Return the [x, y] coordinate for the center point of the cell that contains the specified text.  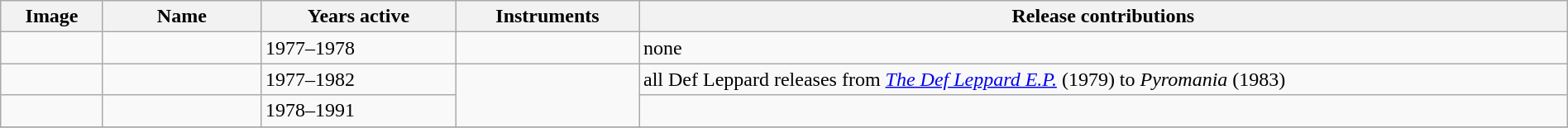
Instruments [547, 17]
none [1103, 48]
Years active [358, 17]
1977–1982 [358, 79]
1977–1978 [358, 48]
all Def Leppard releases from The Def Leppard E.P. (1979) to Pyromania (1983) [1103, 79]
1978–1991 [358, 111]
Name [182, 17]
Release contributions [1103, 17]
Image [52, 17]
